Return the (x, y) coordinate for the center point of the cell that contains the specified text.  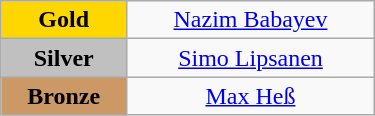
Bronze (64, 96)
Simo Lipsanen (251, 58)
Gold (64, 20)
Nazim Babayev (251, 20)
Silver (64, 58)
Max Heß (251, 96)
